Output the [X, Y] coordinate of the center of the cell containing the given text.  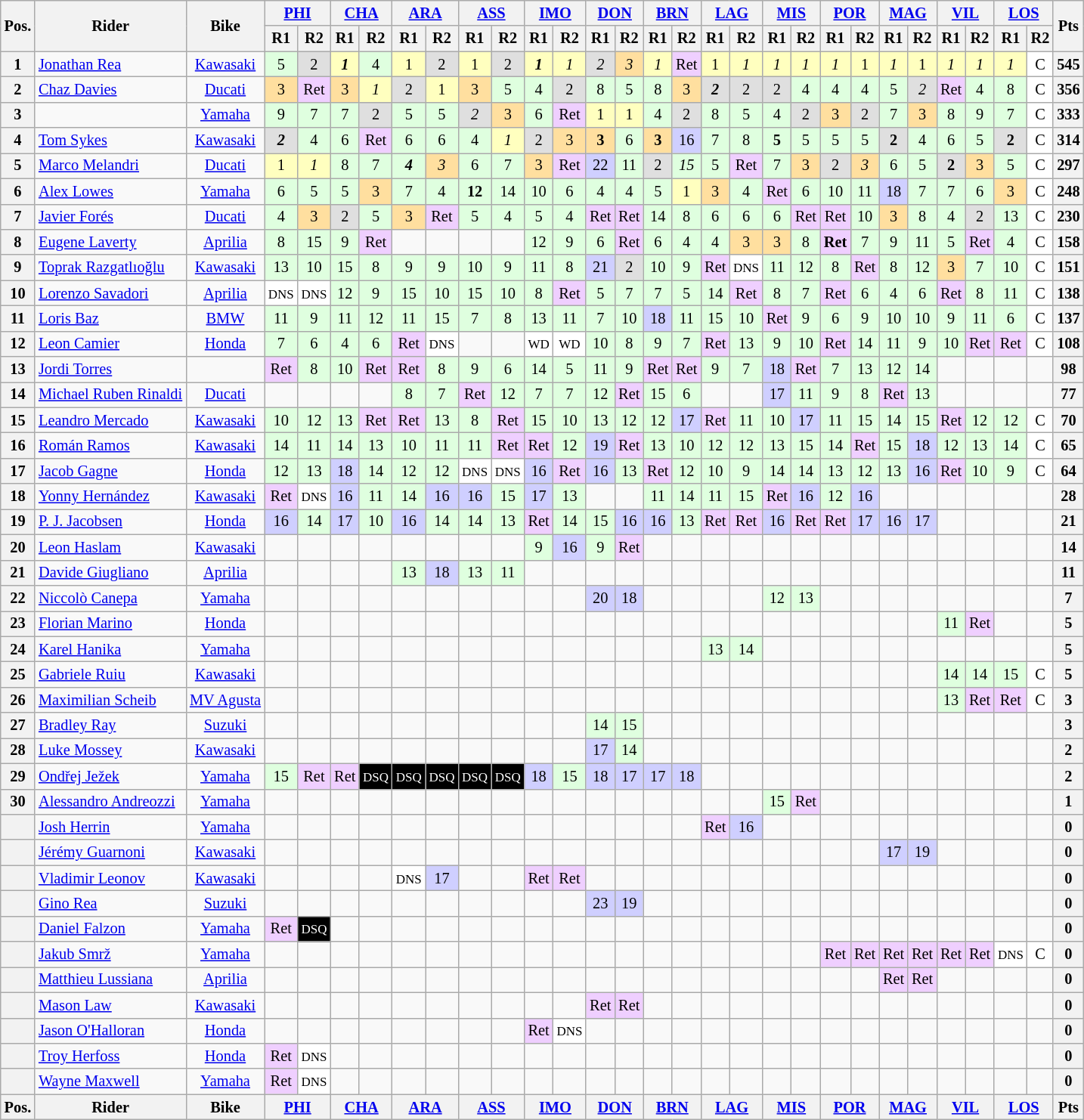
Leon Haslam [110, 547]
24 [18, 649]
Ondřej Ježek [110, 776]
248 [1068, 191]
65 [1068, 445]
Maximilian Scheib [110, 700]
158 [1068, 242]
25 [18, 674]
98 [1068, 370]
70 [1068, 420]
Luke Mossey [110, 750]
Jordi Torres [110, 370]
Karel Hanika [110, 649]
Bradley Ray [110, 726]
230 [1068, 217]
Daniel Falzon [110, 929]
Davide Giugliano [110, 573]
MV Agusta [225, 700]
Troy Herfoss [110, 1056]
Mason Law [110, 1005]
Matthieu Lussiana [110, 979]
Jakub Smrž [110, 954]
Jonathan Rea [110, 64]
Alessandro Andreozzi [110, 802]
Jérémy Guarnoni [110, 852]
Eugene Laverty [110, 242]
Niccolò Canepa [110, 598]
Javier Forés [110, 217]
Wayne Maxwell [110, 1081]
356 [1068, 89]
Florian Marino [110, 623]
30 [18, 802]
64 [1068, 471]
27 [18, 726]
Michael Ruben Rinaldi [110, 394]
137 [1068, 318]
Josh Herrin [110, 827]
Gino Rea [110, 903]
26 [18, 700]
138 [1068, 293]
Loris Baz [110, 318]
Toprak Razgatlıoğlu [110, 268]
314 [1068, 141]
Vladimir Leonov [110, 878]
108 [1068, 344]
545 [1068, 64]
333 [1068, 115]
Tom Sykes [110, 141]
Alex Lowes [110, 191]
Leandro Mercado [110, 420]
Yonny Hernández [110, 497]
Román Ramos [110, 445]
Jacob Gagne [110, 471]
Leon Camier [110, 344]
Gabriele Ruiu [110, 674]
P. J. Jacobsen [110, 521]
29 [18, 776]
77 [1068, 394]
151 [1068, 268]
Jason O'Halloran [110, 1031]
Chaz Davies [110, 89]
BMW [225, 318]
Marco Melandri [110, 166]
Lorenzo Savadori [110, 293]
297 [1068, 166]
